Extract the (x, y) coordinate from the center of the cell holding the provided text.  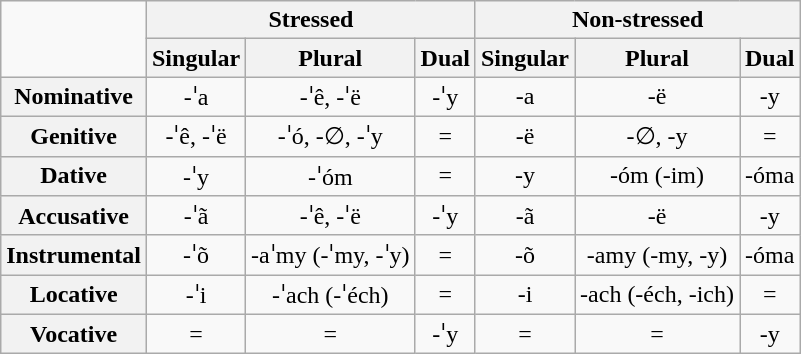
-i (524, 295)
Non-stressed (637, 20)
-ˈi (196, 295)
Stressed (310, 20)
-ˈó, -∅, -ˈy (330, 136)
Nominative (74, 97)
-ã (524, 216)
Accusative (74, 216)
-ˈach (-ˈéch) (330, 295)
-ˈa (196, 97)
Vocative (74, 334)
-õ (524, 255)
Instrumental (74, 255)
-óm (-im) (658, 176)
-ˈóm (330, 176)
-aˈmy (-ˈmy, -ˈy) (330, 255)
-ach (-éch, -ich) (658, 295)
Genitive (74, 136)
-∅, -y (658, 136)
Locative (74, 295)
-a (524, 97)
-amy (-my, -y) (658, 255)
Dative (74, 176)
-ˈã (196, 216)
-ˈõ (196, 255)
